Identify which cell holds the provided text, then report its [x, y] central coordinate. 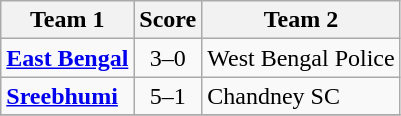
Team 1 [68, 20]
Chandney SC [301, 96]
3–0 [168, 58]
Team 2 [301, 20]
Score [168, 20]
East Bengal [68, 58]
5–1 [168, 96]
West Bengal Police [301, 58]
Sreebhumi [68, 96]
